Locate the cell with the specified text and output its (x, y) center coordinate. 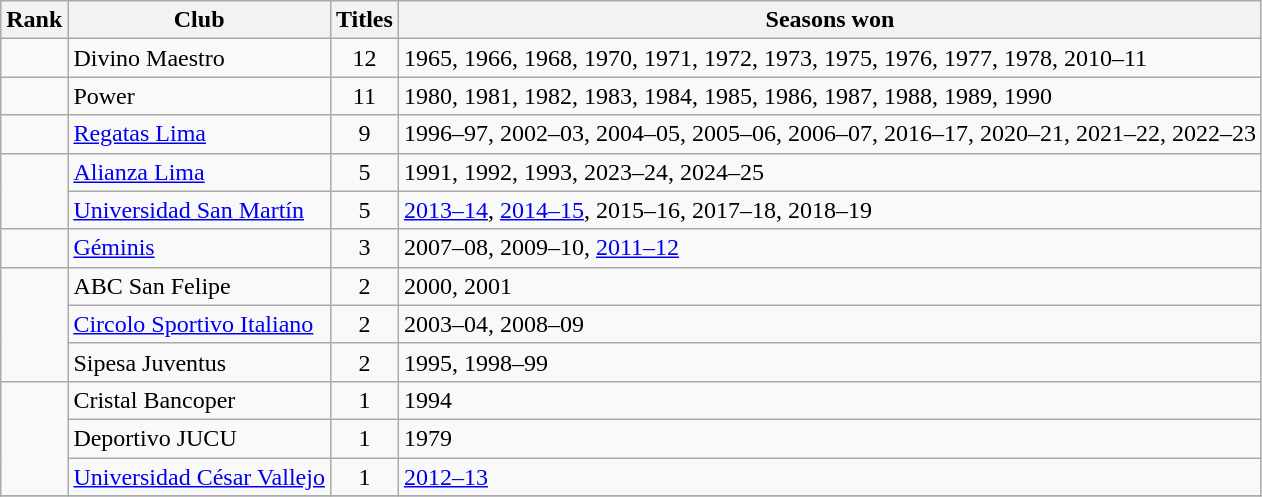
Deportivo JUCU (200, 438)
Seasons won (830, 20)
Universidad San Martín (200, 210)
ABC San Felipe (200, 286)
3 (364, 248)
Divino Maestro (200, 58)
1991, 1992, 1993, 2023–24, 2024–25 (830, 172)
Circolo Sportivo Italiano (200, 324)
9 (364, 134)
1965, 1966, 1968, 1970, 1971, 1972, 1973, 1975, 1976, 1977, 1978, 2010–11 (830, 58)
1996–97, 2002–03, 2004–05, 2005–06, 2006–07, 2016–17, 2020–21, 2021–22, 2022–23 (830, 134)
1995, 1998–99 (830, 362)
Titles (364, 20)
2007–08, 2009–10, 2011–12 (830, 248)
2012–13 (830, 477)
Sipesa Juventus (200, 362)
Power (200, 96)
Regatas Lima (200, 134)
1994 (830, 400)
Alianza Lima (200, 172)
Géminis (200, 248)
Club (200, 20)
1980, 1981, 1982, 1983, 1984, 1985, 1986, 1987, 1988, 1989, 1990 (830, 96)
Cristal Bancoper (200, 400)
2003–04, 2008–09 (830, 324)
2013–14, 2014–15, 2015–16, 2017–18, 2018–19 (830, 210)
2000, 2001 (830, 286)
12 (364, 58)
1979 (830, 438)
Rank (34, 20)
11 (364, 96)
Universidad César Vallejo (200, 477)
